Capture the cell that displays the provided text and extract its (x, y) central coordinate. 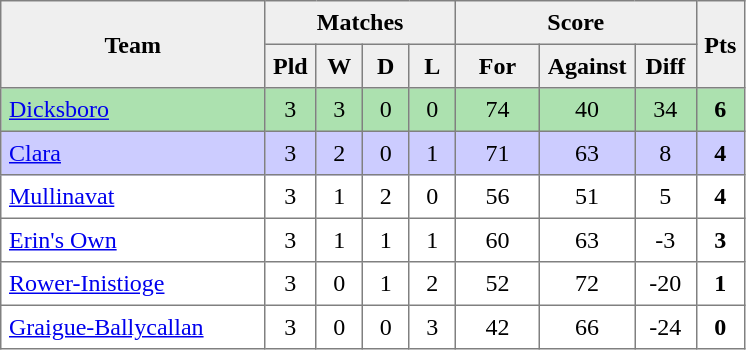
Clara (133, 153)
60 (497, 240)
-20 (666, 284)
-24 (666, 327)
71 (497, 153)
42 (497, 327)
Mullinavat (133, 197)
Pts (720, 44)
52 (497, 284)
66 (586, 327)
40 (586, 110)
72 (586, 284)
For (497, 66)
Rower-Inistioge (133, 284)
56 (497, 197)
L (432, 66)
Graigue-Ballycallan (133, 327)
Team (133, 44)
34 (666, 110)
Pld (290, 66)
Score (576, 23)
74 (497, 110)
Against (586, 66)
Dicksboro (133, 110)
Erin's Own (133, 240)
W (339, 66)
5 (666, 197)
8 (666, 153)
6 (720, 110)
Matches (360, 23)
D (385, 66)
51 (586, 197)
-3 (666, 240)
Diff (666, 66)
